Determine the [x, y] coordinate at the center of the cell enclosing the given text.  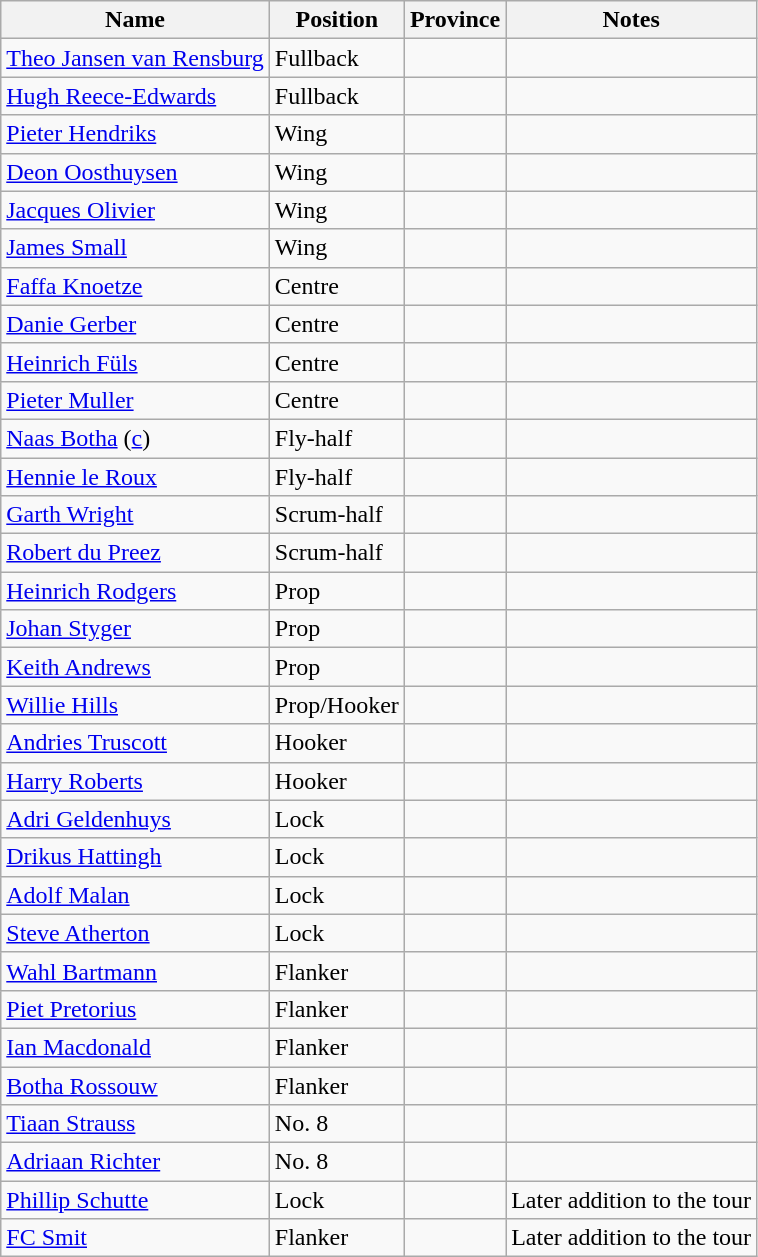
Province [454, 20]
Position [336, 20]
FC Smit [136, 1238]
Adriaan Richter [136, 1162]
Phillip Schutte [136, 1200]
Ian Macdonald [136, 1047]
Heinrich Rodgers [136, 591]
Hugh Reece-Edwards [136, 96]
Name [136, 20]
Andries Truscott [136, 743]
Botha Rossouw [136, 1085]
Heinrich Füls [136, 362]
Willie Hills [136, 705]
Keith Andrews [136, 667]
Notes [632, 20]
Prop/Hooker [336, 705]
Hennie le Roux [136, 477]
Johan Styger [136, 629]
Danie Gerber [136, 324]
Tiaan Strauss [136, 1124]
Pieter Hendriks [136, 134]
Steve Atherton [136, 933]
Adolf Malan [136, 895]
Pieter Muller [136, 400]
Wahl Bartmann [136, 971]
Garth Wright [136, 515]
Robert du Preez [136, 553]
Faffa Knoetze [136, 286]
Naas Botha (c) [136, 438]
James Small [136, 248]
Adri Geldenhuys [136, 819]
Harry Roberts [136, 781]
Deon Oosthuysen [136, 172]
Piet Pretorius [136, 1009]
Theo Jansen van Rensburg [136, 58]
Jacques Olivier [136, 210]
Drikus Hattingh [136, 857]
